From the cell containing the given text, extract its center point as (x, y) coordinate. 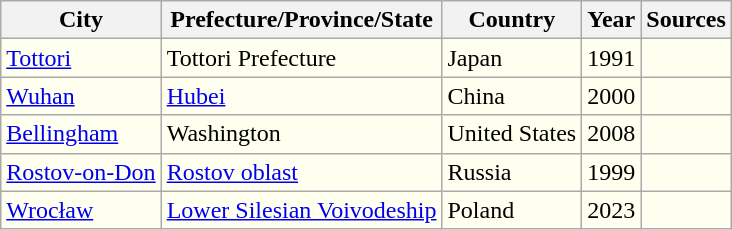
1991 (612, 58)
2008 (612, 134)
Rostov oblast (302, 172)
Wuhan (81, 96)
Country (512, 20)
Rostov-on-Don (81, 172)
2023 (612, 210)
Hubei (302, 96)
Year (612, 20)
Poland (512, 210)
Lower Silesian Voivodeship (302, 210)
Wrocław (81, 210)
Russia (512, 172)
Washington (302, 134)
Japan (512, 58)
Prefecture/Province/State (302, 20)
United States (512, 134)
Sources (686, 20)
2000 (612, 96)
Tottori Prefecture (302, 58)
Bellingham (81, 134)
City (81, 20)
1999 (612, 172)
China (512, 96)
Tottori (81, 58)
